Locate the cell with the specified text and output its (x, y) center coordinate. 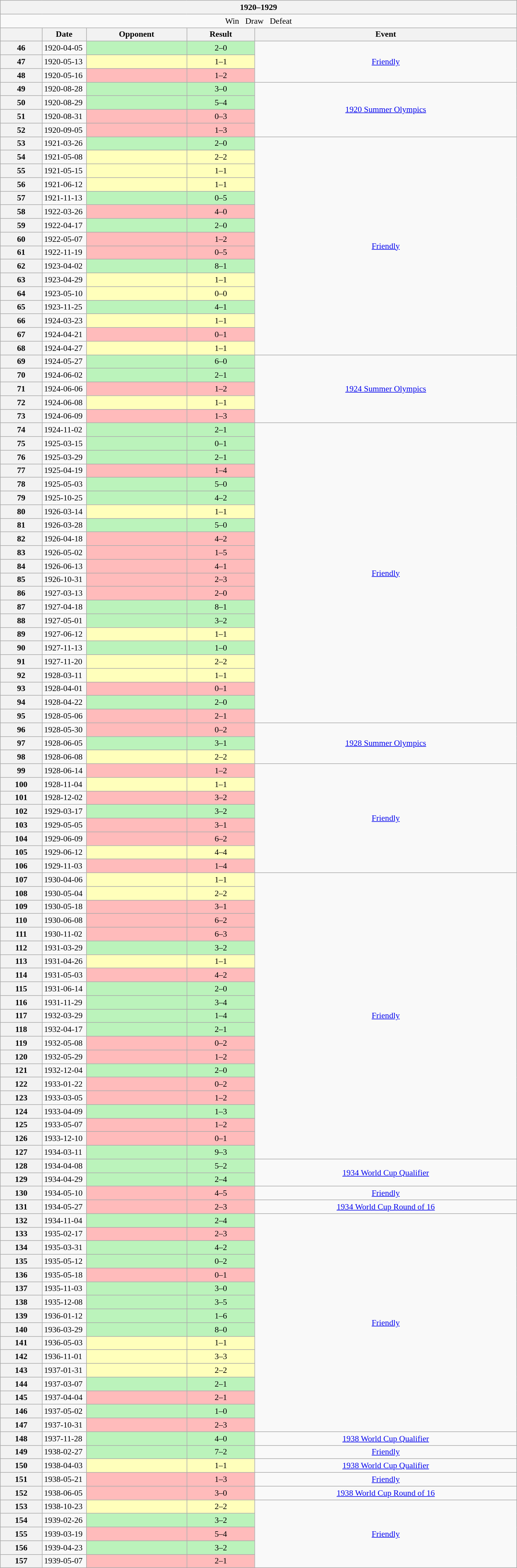
1920-09-05 (64, 130)
1939-02-26 (64, 1521)
3–5 (221, 1302)
150 (21, 1466)
105 (21, 852)
121 (21, 1071)
1926-04-18 (64, 539)
60 (21, 239)
124 (21, 1112)
1920-05-13 (64, 62)
57 (21, 198)
1924-06-08 (64, 403)
84 (21, 566)
1925-03-29 (64, 457)
86 (21, 593)
111 (21, 934)
Win Draw Defeat (258, 21)
1920-08-28 (64, 89)
1923-04-29 (64, 280)
1937-10-31 (64, 1425)
1934 World Cup Round of 16 (386, 1207)
1924-06-06 (64, 389)
117 (21, 1016)
76 (21, 457)
88 (21, 621)
120 (21, 1057)
1928-05-30 (64, 730)
1927-04-18 (64, 607)
157 (21, 1561)
1933-04-09 (64, 1112)
144 (21, 1384)
1936-05-03 (64, 1343)
80 (21, 512)
1938-06-05 (64, 1493)
1925-04-19 (64, 471)
1930-05-18 (64, 907)
1923-05-10 (64, 293)
75 (21, 443)
1931-05-03 (64, 975)
6–3 (221, 934)
54 (21, 157)
65 (21, 307)
1930-06-08 (64, 921)
119 (21, 1043)
1936-03-29 (64, 1330)
131 (21, 1207)
1928-04-01 (64, 689)
Date (64, 34)
1934-05-10 (64, 1193)
5–2 (221, 1166)
1920-08-29 (64, 103)
1939-04-23 (64, 1548)
1934-05-27 (64, 1207)
Result (221, 34)
70 (21, 375)
1924-04-21 (64, 334)
1920-05-16 (64, 75)
50 (21, 103)
0–3 (221, 116)
72 (21, 403)
1926-10-31 (64, 580)
95 (21, 716)
1920 Summer Olympics (386, 109)
138 (21, 1302)
156 (21, 1548)
1933-01-22 (64, 1084)
7–2 (221, 1452)
1935-11-03 (64, 1289)
0–0 (221, 293)
1921-11-13 (64, 198)
103 (21, 825)
49 (21, 89)
1921-06-12 (64, 184)
1928-12-02 (64, 798)
46 (21, 48)
90 (21, 648)
104 (21, 839)
1933-05-07 (64, 1125)
1929-03-17 (64, 812)
51 (21, 116)
94 (21, 703)
8–0 (221, 1330)
1922-03-26 (64, 212)
113 (21, 962)
1928-03-11 (64, 675)
6–0 (221, 362)
1938-02-27 (64, 1452)
87 (21, 607)
1928-06-05 (64, 743)
127 (21, 1152)
1931-04-26 (64, 962)
118 (21, 1030)
1927-11-13 (64, 648)
47 (21, 62)
143 (21, 1371)
1934-04-29 (64, 1180)
112 (21, 948)
96 (21, 730)
1930-05-04 (64, 893)
1921-05-08 (64, 157)
83 (21, 553)
9–3 (221, 1152)
1922-11-19 (64, 253)
1924-06-09 (64, 416)
106 (21, 866)
71 (21, 389)
129 (21, 1180)
1939-03-19 (64, 1534)
1938-05-21 (64, 1480)
Event (386, 34)
1937-03-07 (64, 1384)
110 (21, 921)
1928-06-14 (64, 771)
1937-04-04 (64, 1398)
130 (21, 1193)
1932-05-29 (64, 1057)
1935-03-31 (64, 1248)
53 (21, 143)
1926-05-02 (64, 553)
91 (21, 662)
116 (21, 1002)
1–5 (221, 553)
125 (21, 1125)
1938-04-03 (64, 1466)
1935-12-08 (64, 1302)
114 (21, 975)
85 (21, 580)
132 (21, 1221)
139 (21, 1316)
1928-06-08 (64, 757)
3–4 (221, 1002)
67 (21, 334)
79 (21, 498)
133 (21, 1234)
1924-03-23 (64, 321)
59 (21, 225)
1927-06-12 (64, 634)
154 (21, 1521)
1939-05-07 (64, 1561)
1933-12-10 (64, 1139)
1937-05-02 (64, 1412)
4–4 (221, 852)
98 (21, 757)
107 (21, 880)
1923-11-25 (64, 307)
52 (21, 130)
123 (21, 1098)
69 (21, 362)
1928-11-04 (64, 784)
55 (21, 171)
48 (21, 75)
108 (21, 893)
1938 World Cup Round of 16 (386, 1493)
1930-11-02 (64, 934)
1924 Summer Olympics (386, 389)
102 (21, 812)
1923-04-02 (64, 266)
78 (21, 484)
92 (21, 675)
61 (21, 253)
1926-03-28 (64, 525)
1935-02-17 (64, 1234)
82 (21, 539)
81 (21, 525)
142 (21, 1357)
1934-03-11 (64, 1152)
137 (21, 1289)
109 (21, 907)
147 (21, 1425)
1920–1929 (258, 7)
56 (21, 184)
1922-05-07 (64, 239)
1924-11-02 (64, 430)
153 (21, 1507)
148 (21, 1439)
77 (21, 471)
1925-10-25 (64, 498)
1936-01-12 (64, 1316)
145 (21, 1398)
1927-03-13 (64, 593)
1933-03-05 (64, 1098)
1922-04-17 (64, 225)
1920-04-05 (64, 48)
66 (21, 321)
1934-04-08 (64, 1166)
3–3 (221, 1357)
97 (21, 743)
1928-04-22 (64, 703)
1934 World Cup Qualifier (386, 1172)
1924-06-02 (64, 375)
1931-06-14 (64, 989)
140 (21, 1330)
1929-06-09 (64, 839)
149 (21, 1452)
115 (21, 989)
68 (21, 348)
1926-06-13 (64, 566)
1932-03-29 (64, 1016)
134 (21, 1248)
122 (21, 1084)
93 (21, 689)
89 (21, 634)
Opponent (136, 34)
1924-04-27 (64, 348)
1926-03-14 (64, 512)
152 (21, 1493)
1935-05-12 (64, 1262)
1938-10-23 (64, 1507)
1928-05-06 (64, 716)
1929-05-05 (64, 825)
1920-08-31 (64, 116)
135 (21, 1262)
1925-05-03 (64, 484)
136 (21, 1275)
1935-05-18 (64, 1275)
4–5 (221, 1193)
1932-12-04 (64, 1071)
1929-11-03 (64, 866)
99 (21, 771)
1925-03-15 (64, 443)
1934-11-04 (64, 1221)
1927-11-20 (64, 662)
1932-05-08 (64, 1043)
58 (21, 212)
1928 Summer Olympics (386, 743)
1937-11-28 (64, 1439)
1930-04-06 (64, 880)
1931-03-29 (64, 948)
1921-03-26 (64, 143)
1–6 (221, 1316)
128 (21, 1166)
126 (21, 1139)
1927-05-01 (64, 621)
1932-04-17 (64, 1030)
1921-05-15 (64, 171)
73 (21, 416)
151 (21, 1480)
64 (21, 293)
1924-05-27 (64, 362)
155 (21, 1534)
74 (21, 430)
1929-06-12 (64, 852)
1931-11-29 (64, 1002)
100 (21, 784)
146 (21, 1412)
63 (21, 280)
1936-11-01 (64, 1357)
101 (21, 798)
62 (21, 266)
1937-01-31 (64, 1371)
141 (21, 1343)
